Return the (x, y) coordinate for the center point of the cell that contains the specified text.  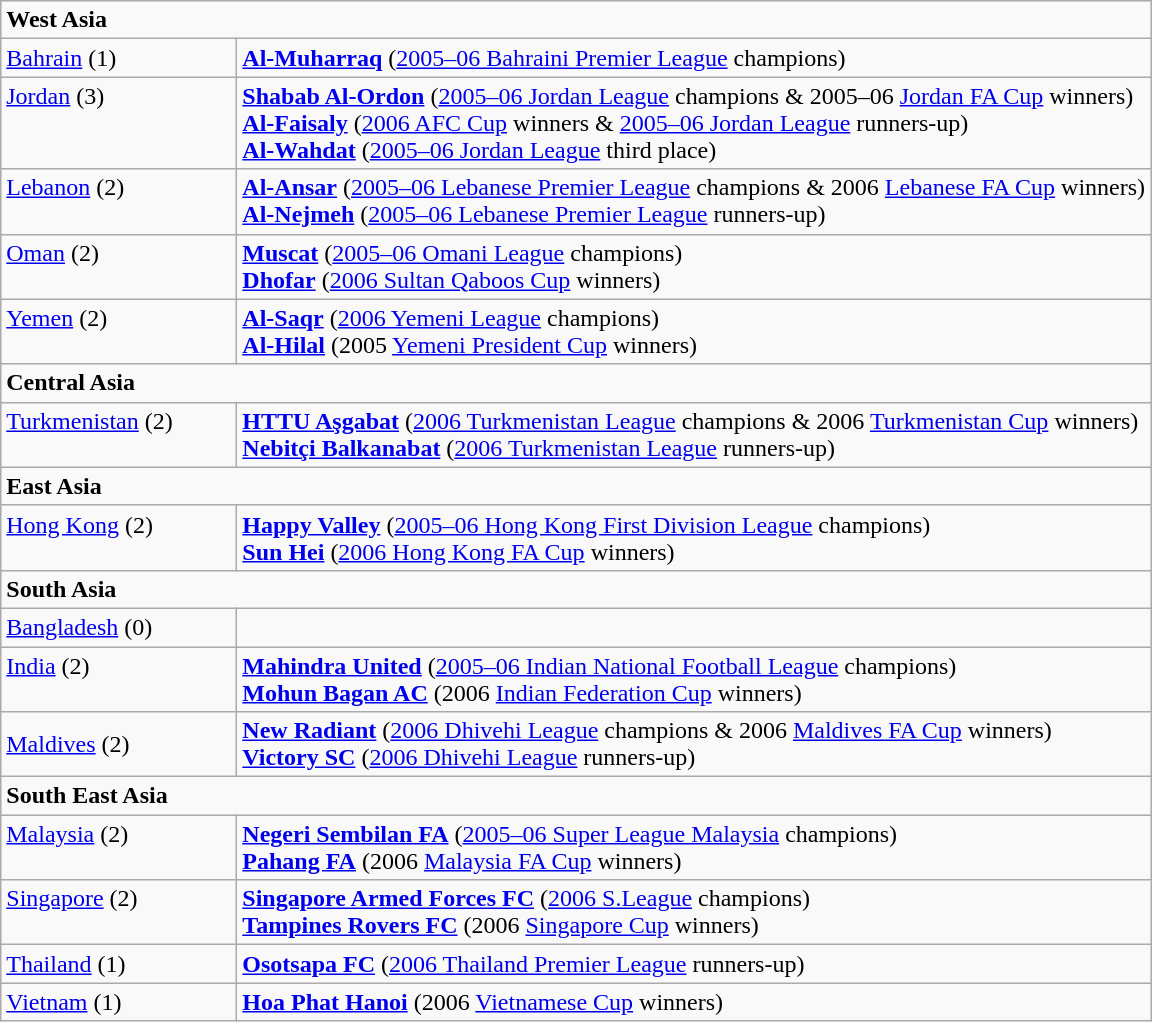
Muscat (2005–06 Omani League champions)Dhofar (2006 Sultan Qaboos Cup winners) (694, 266)
Lebanon (2) (119, 202)
Negeri Sembilan FA (2005–06 Super League Malaysia champions)Pahang FA (2006 Malaysia FA Cup winners) (694, 848)
Maldives (2) (119, 744)
Oman (2) (119, 266)
Malaysia (2) (119, 848)
Singapore Armed Forces FC (2006 S.League champions)Tampines Rovers FC (2006 Singapore Cup winners) (694, 912)
Singapore (2) (119, 912)
Happy Valley (2005–06 Hong Kong First Division League champions)Sun Hei (2006 Hong Kong FA Cup winners) (694, 538)
Mahindra United (2005–06 Indian National Football League champions)Mohun Bagan AC (2006 Indian Federation Cup winners) (694, 678)
Turkmenistan (2) (119, 434)
Al-Muharraq (2005–06 Bahraini Premier League champions) (694, 58)
Hoa Phat Hanoi (2006 Vietnamese Cup winners) (694, 1002)
Central Asia (576, 383)
Al-Saqr (2006 Yemeni League champions)Al-Hilal (2005 Yemeni President Cup winners) (694, 332)
Thailand (1) (119, 964)
Bahrain (1) (119, 58)
South Asia (576, 589)
Bangladesh (0) (119, 627)
Yemen (2) (119, 332)
HTTU Aşgabat (2006 Turkmenistan League champions & 2006 Turkmenistan Cup winners)Nebitçi Balkanabat (2006 Turkmenistan League runners-up) (694, 434)
West Asia (576, 20)
East Asia (576, 486)
Vietnam (1) (119, 1002)
Osotsapa FC (2006 Thailand Premier League runners-up) (694, 964)
South East Asia (576, 796)
New Radiant (2006 Dhivehi League champions & 2006 Maldives FA Cup winners)Victory SC (2006 Dhivehi League runners-up) (694, 744)
Al-Ansar (2005–06 Lebanese Premier League champions & 2006 Lebanese FA Cup winners)Al-Nejmeh (2005–06 Lebanese Premier League runners-up) (694, 202)
Jordan (3) (119, 123)
India (2) (119, 678)
Hong Kong (2) (119, 538)
